Capture the cell that displays the provided text and extract its [x, y] central coordinate. 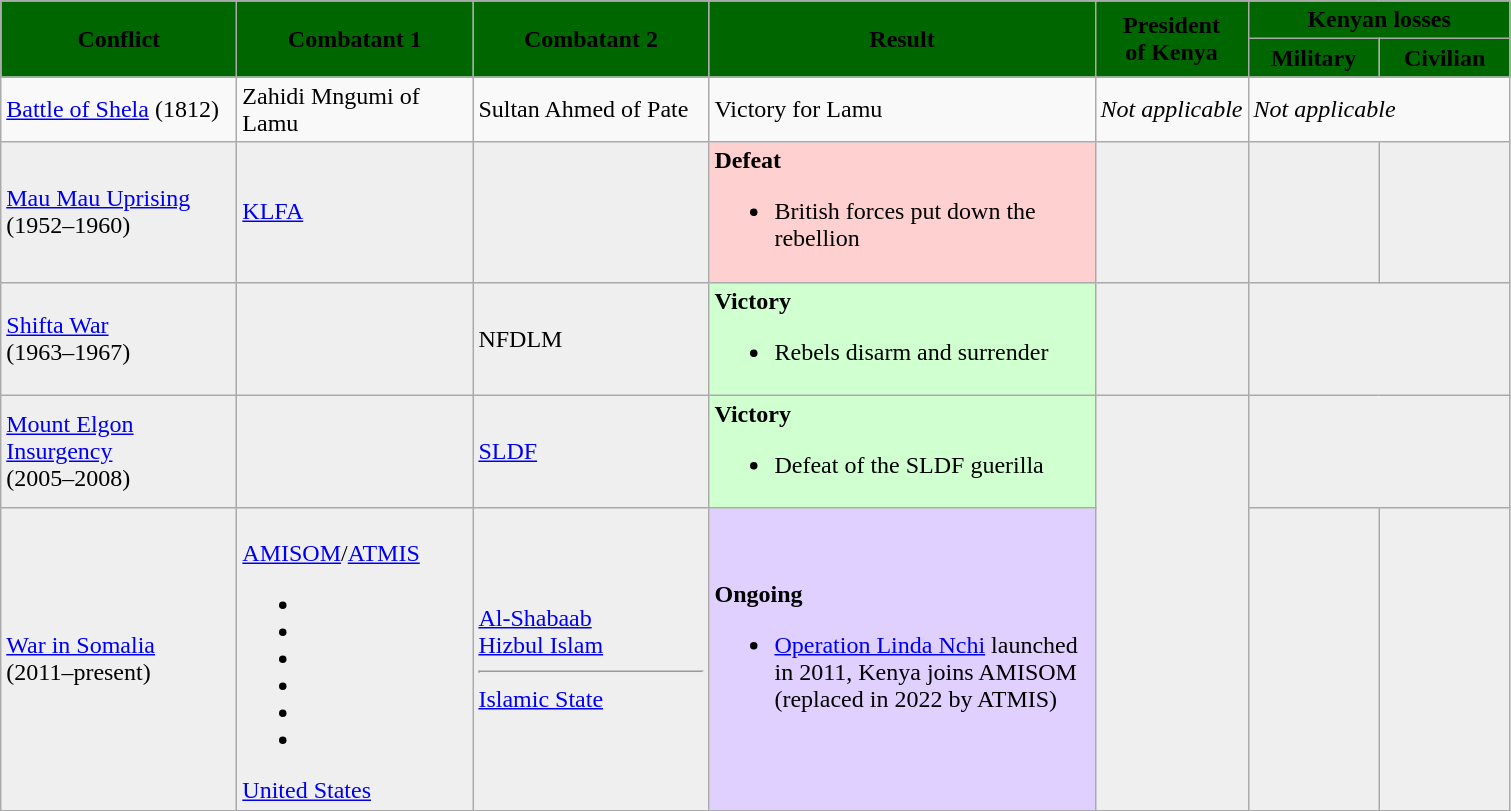
AMISOM/ATMIS United States [355, 659]
SLDF [591, 452]
Civilian [1444, 58]
Zahidi Mngumi of Lamu [355, 110]
DefeatBritish forces put down the rebellion [902, 212]
Kenyan losses [1379, 20]
Combatant 2 [591, 39]
Mount Elgon Insurgency(2005–2008) [119, 452]
KLFA [355, 212]
Military [1314, 58]
Battle of Shela (1812) [119, 110]
Victory for Lamu [902, 110]
VictoryRebels disarm and surrender [902, 338]
President of Kenya [1172, 39]
Combatant 1 [355, 39]
NFDLM [591, 338]
Result [902, 39]
Mau Mau Uprising(1952–1960) [119, 212]
Sultan Ahmed of Pate [591, 110]
Shifta War(1963–1967) [119, 338]
VictoryDefeat of the SLDF guerilla [902, 452]
Conflict [119, 39]
War in Somalia(2011–present) [119, 659]
Al-Shabaab Hizbul Islam Islamic State [591, 659]
OngoingOperation Linda Nchi launched in 2011, Kenya joins AMISOM (replaced in 2022 by ATMIS) [902, 659]
